Extract the (X, Y) coordinate from the center of the cell holding the provided text.  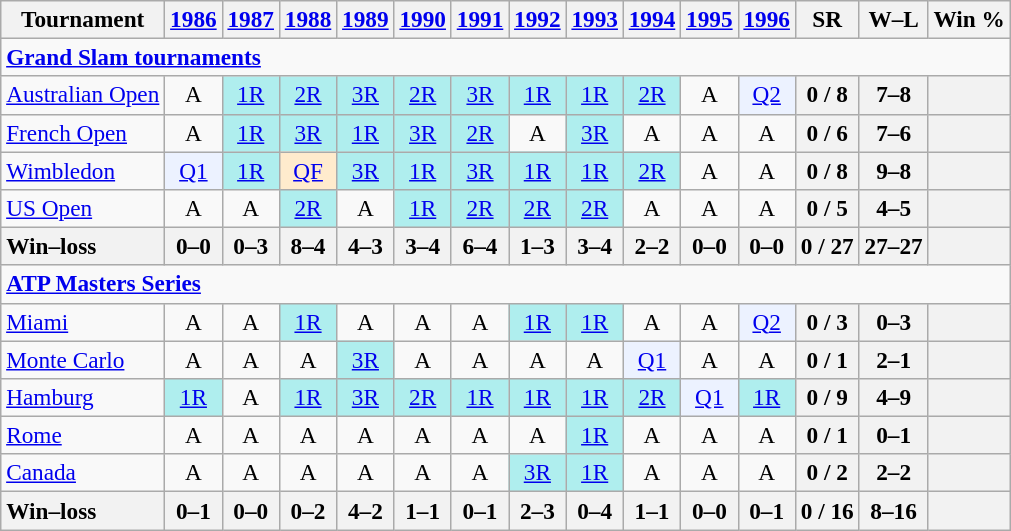
9–8 (894, 170)
1987 (250, 19)
Australian Open (83, 95)
Wimbledon (83, 170)
0 / 27 (827, 246)
7–6 (894, 133)
0 / 9 (827, 397)
QF (308, 170)
8–4 (308, 246)
4–2 (366, 510)
W–L (894, 19)
0–2 (308, 510)
0–4 (594, 510)
1990 (422, 19)
0 / 2 (827, 473)
1989 (366, 19)
1988 (308, 19)
1991 (480, 19)
1986 (194, 19)
0 / 5 (827, 208)
27–27 (894, 246)
0 / 6 (827, 133)
ATP Masters Series (506, 284)
SR (827, 19)
7–8 (894, 95)
1–3 (538, 246)
0 / 16 (827, 510)
2–3 (538, 510)
8–16 (894, 510)
Grand Slam tournaments (506, 57)
0 / 3 (827, 322)
2–1 (894, 359)
4–9 (894, 397)
Rome (83, 435)
Hamburg (83, 397)
Win % (969, 19)
1994 (652, 19)
1992 (538, 19)
Canada (83, 473)
6–4 (480, 246)
4–3 (366, 246)
4–5 (894, 208)
Monte Carlo (83, 359)
Miami (83, 322)
French Open (83, 133)
1993 (594, 19)
US Open (83, 208)
1996 (766, 19)
Tournament (83, 19)
1995 (710, 19)
